Extract the [X, Y] coordinate from the center of the cell holding the provided text.  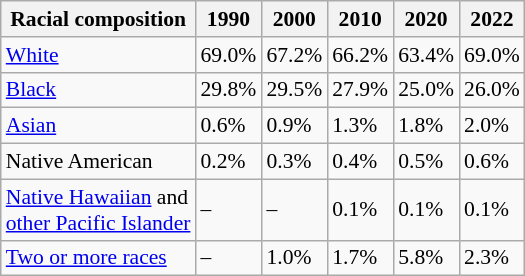
5.8% [426, 258]
2022 [492, 19]
0.3% [294, 162]
29.5% [294, 90]
1.3% [360, 126]
2010 [360, 19]
0.9% [294, 126]
2020 [426, 19]
Two or more races [98, 258]
26.0% [492, 90]
Black [98, 90]
1.0% [294, 258]
0.5% [426, 162]
Racial composition [98, 19]
2.0% [492, 126]
67.2% [294, 55]
63.4% [426, 55]
0.2% [228, 162]
White [98, 55]
66.2% [360, 55]
1.8% [426, 126]
0.4% [360, 162]
1990 [228, 19]
29.8% [228, 90]
2.3% [492, 258]
27.9% [360, 90]
Native American [98, 162]
Asian [98, 126]
Native Hawaiian andother Pacific Islander [98, 210]
25.0% [426, 90]
2000 [294, 19]
1.7% [360, 258]
